Output the [X, Y] coordinate of the center of the cell containing the given text.  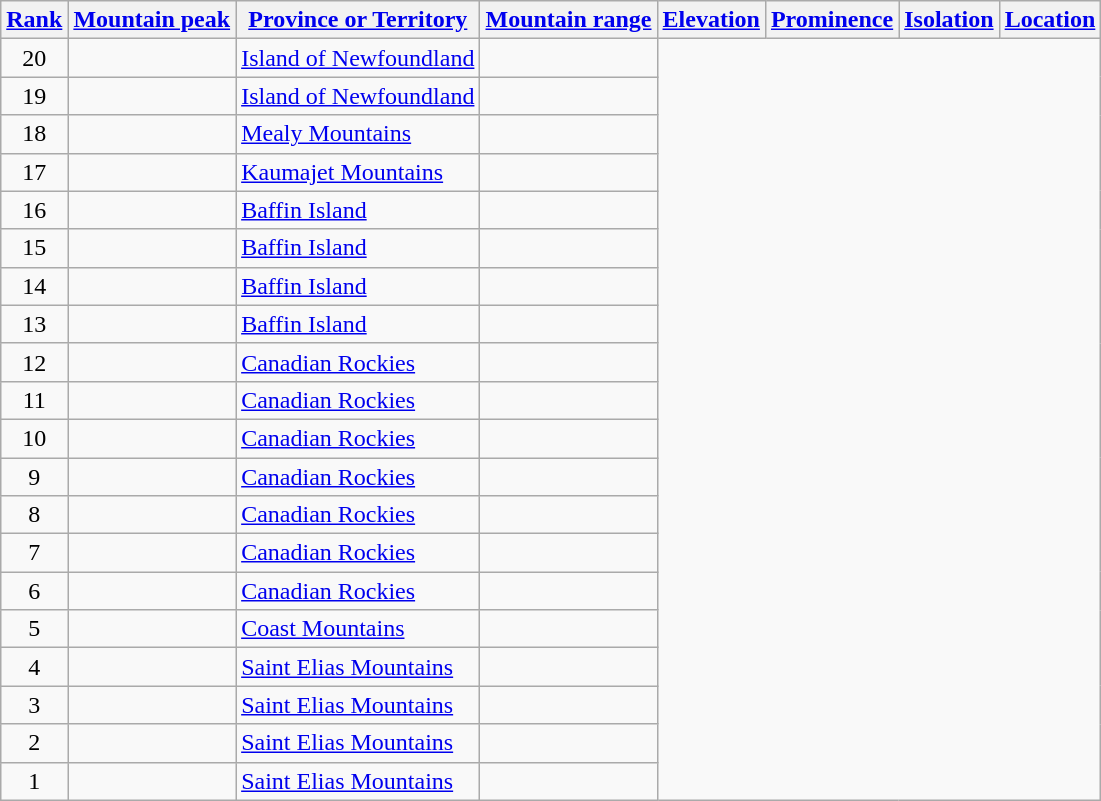
5 [34, 629]
Province or Territory [358, 20]
Isolation [949, 20]
18 [34, 134]
Elevation [711, 20]
Location [1050, 20]
12 [34, 362]
13 [34, 324]
1 [34, 781]
20 [34, 58]
10 [34, 438]
2 [34, 743]
11 [34, 400]
15 [34, 248]
7 [34, 553]
3 [34, 705]
4 [34, 667]
Mountain peak [152, 20]
16 [34, 210]
Coast Mountains [358, 629]
9 [34, 477]
Kaumajet Mountains [358, 172]
8 [34, 515]
6 [34, 591]
Rank [34, 20]
Mealy Mountains [358, 134]
14 [34, 286]
Prominence [832, 20]
Mountain range [568, 20]
17 [34, 172]
19 [34, 96]
